Return (X, Y) of the center of cell containing provided text 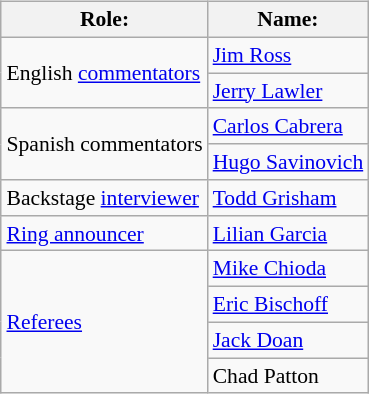
Spanish commentators (104, 144)
Todd Grisham (288, 198)
English commentators (104, 72)
Referees (104, 322)
Chad Patton (288, 376)
Jerry Lawler (288, 91)
Lilian Garcia (288, 233)
Carlos Cabrera (288, 126)
Name: (288, 20)
Mike Chioda (288, 269)
Ring announcer (104, 233)
Jim Ross (288, 55)
Eric Bischoff (288, 305)
Jack Doan (288, 340)
Hugo Savinovich (288, 162)
Backstage interviewer (104, 198)
Role: (104, 20)
